Extract the (X, Y) coordinate from the center of the cell holding the provided text.  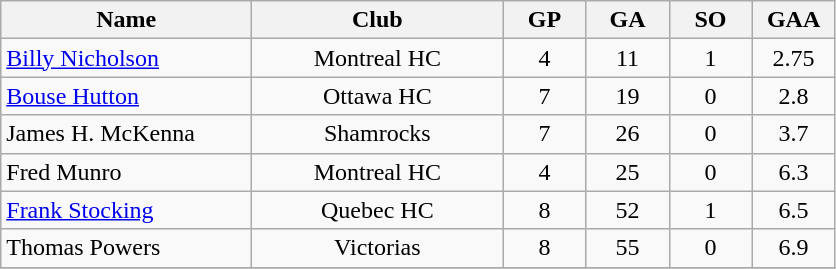
Quebec HC (378, 210)
3.7 (794, 134)
11 (628, 58)
Ottawa HC (378, 96)
Fred Munro (126, 172)
Thomas Powers (126, 248)
52 (628, 210)
Frank Stocking (126, 210)
Name (126, 20)
2.8 (794, 96)
GA (628, 20)
Bouse Hutton (126, 96)
26 (628, 134)
SO (710, 20)
GAA (794, 20)
James H. McKenna (126, 134)
6.5 (794, 210)
Billy Nicholson (126, 58)
6.9 (794, 248)
Club (378, 20)
Victorias (378, 248)
55 (628, 248)
19 (628, 96)
6.3 (794, 172)
GP (544, 20)
2.75 (794, 58)
25 (628, 172)
Shamrocks (378, 134)
